Output the [x, y] coordinate of the center of the cell containing the given text.  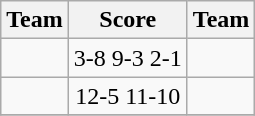
Score [128, 20]
12-5 11-10 [128, 96]
3-8 9-3 2-1 [128, 58]
